For the text-containing cell, return its midpoint in [X, Y] coordinate format. 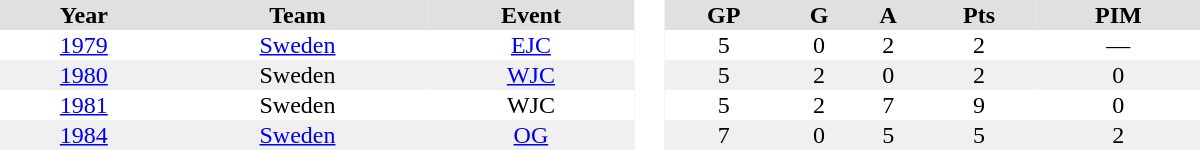
A [888, 15]
GP [724, 15]
Year [84, 15]
1981 [84, 105]
Team [298, 15]
G [818, 15]
9 [980, 105]
PIM [1118, 15]
— [1118, 45]
1980 [84, 75]
OG [530, 135]
EJC [530, 45]
Event [530, 15]
1984 [84, 135]
Pts [980, 15]
1979 [84, 45]
